Scan for the cell matching the given text and deliver its (X, Y) coordinate at center. 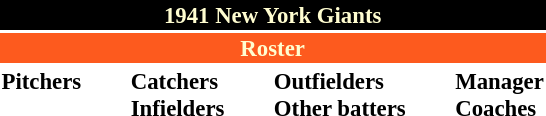
Roster (272, 48)
1941 New York Giants (272, 15)
